Scan for the cell matching the given text and deliver its [X, Y] coordinate at center. 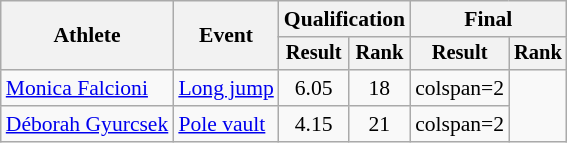
18 [380, 88]
Déborah Gyurcsek [88, 124]
Final [488, 19]
Pole vault [226, 124]
21 [380, 124]
4.15 [314, 124]
Athlete [88, 36]
6.05 [314, 88]
Monica Falcioni [88, 88]
Event [226, 36]
Qualification [344, 19]
Long jump [226, 88]
